From the cell containing the given text, extract its center point as [X, Y] coordinate. 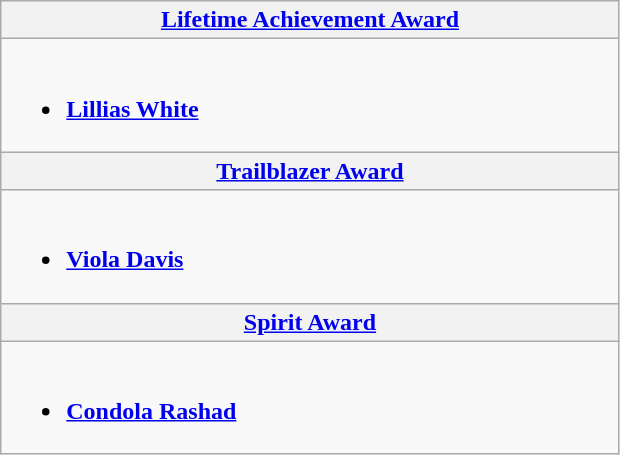
Lillias White [310, 96]
Spirit Award [310, 322]
Trailblazer Award [310, 171]
Condola Rashad [310, 398]
Viola Davis [310, 246]
Lifetime Achievement Award [310, 20]
